Identify which cell holds the provided text, then report its (x, y) central coordinate. 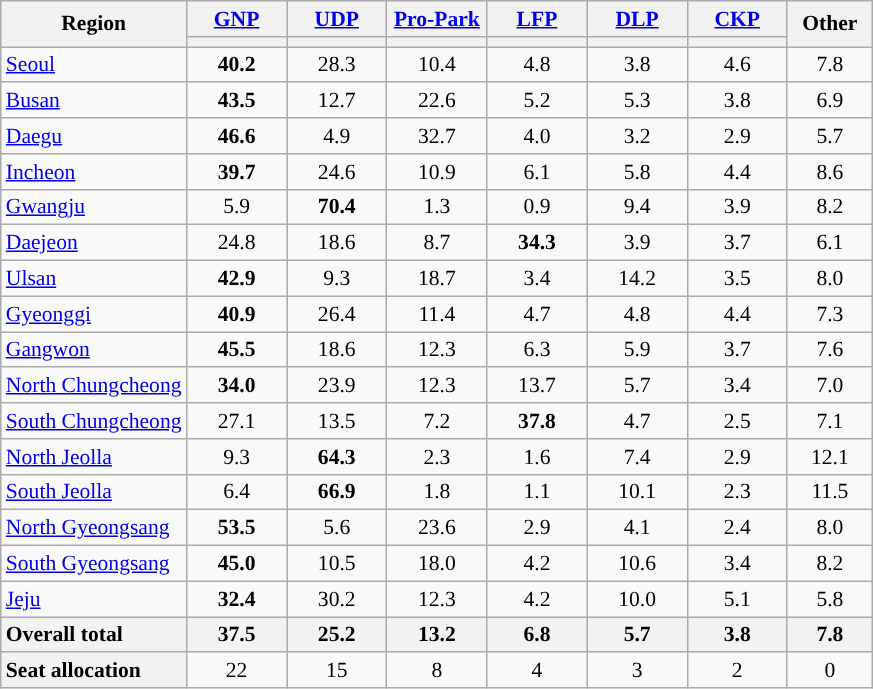
22.6 (437, 101)
5.2 (537, 101)
1.6 (537, 457)
23.9 (337, 386)
Seoul (94, 65)
28.3 (337, 65)
Daejeon (94, 243)
4.6 (737, 65)
Other (830, 24)
12.7 (337, 101)
Seat allocation (94, 671)
7.2 (437, 421)
70.4 (337, 207)
18.7 (437, 279)
40.2 (237, 65)
4.9 (337, 136)
Gwangju (94, 207)
24.6 (337, 172)
9.4 (637, 207)
10.6 (637, 564)
3.2 (637, 136)
UDP (337, 19)
1.3 (437, 207)
Region (94, 24)
39.7 (237, 172)
3 (637, 671)
Pro-Park (437, 19)
34.3 (537, 243)
7.4 (637, 457)
Daegu (94, 136)
8.6 (830, 172)
13.2 (437, 635)
Incheon (94, 172)
South Jeolla (94, 492)
46.6 (237, 136)
5.1 (737, 599)
10.4 (437, 65)
64.3 (337, 457)
32.7 (437, 136)
6.3 (537, 350)
DLP (637, 19)
7.3 (830, 314)
11.4 (437, 314)
6.4 (237, 492)
45.5 (237, 350)
4.1 (637, 528)
32.4 (237, 599)
37.5 (237, 635)
25.2 (337, 635)
10.1 (637, 492)
0.9 (537, 207)
43.5 (237, 101)
CKP (737, 19)
40.9 (237, 314)
11.5 (830, 492)
8 (437, 671)
18.0 (437, 564)
45.0 (237, 564)
North Chungcheong (94, 386)
South Gyeongsang (94, 564)
7.6 (830, 350)
6.8 (537, 635)
2 (737, 671)
5.3 (637, 101)
30.2 (337, 599)
4.0 (537, 136)
0 (830, 671)
South Chungcheong (94, 421)
26.4 (337, 314)
4 (537, 671)
13.5 (337, 421)
Ulsan (94, 279)
3.5 (737, 279)
LFP (537, 19)
24.8 (237, 243)
12.1 (830, 457)
27.1 (237, 421)
1.1 (537, 492)
GNP (237, 19)
Overall total (94, 635)
22 (237, 671)
10.9 (437, 172)
42.9 (237, 279)
15 (337, 671)
10.5 (337, 564)
14.2 (637, 279)
37.8 (537, 421)
23.6 (437, 528)
7.0 (830, 386)
7.1 (830, 421)
North Gyeongsang (94, 528)
5.6 (337, 528)
Busan (94, 101)
10.0 (637, 599)
North Jeolla (94, 457)
53.5 (237, 528)
2.5 (737, 421)
8.7 (437, 243)
6.9 (830, 101)
Gangwon (94, 350)
34.0 (237, 386)
13.7 (537, 386)
66.9 (337, 492)
Jeju (94, 599)
1.8 (437, 492)
2.4 (737, 528)
Gyeonggi (94, 314)
